Output the (X, Y) coordinate of the center of the cell containing the given text.  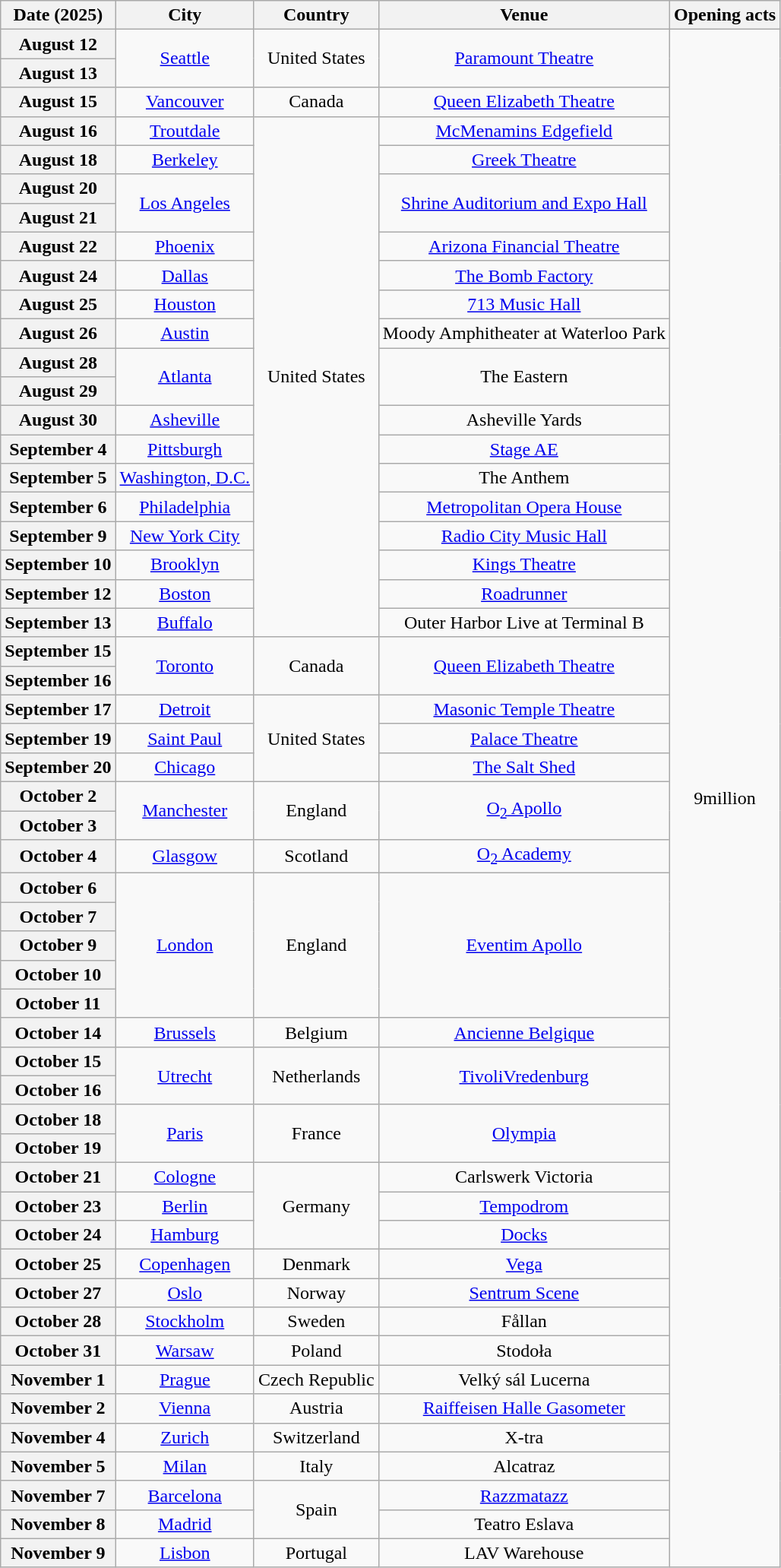
September 9 (58, 536)
Stage AE (524, 449)
City (185, 15)
October 3 (58, 825)
October 18 (58, 1119)
The Bomb Factory (524, 275)
Lisbon (185, 1553)
Houston (185, 304)
Milan (185, 1466)
Docks (524, 1235)
Kings Theatre (524, 565)
9million (725, 799)
August 15 (58, 102)
August 18 (58, 160)
Hamburg (185, 1235)
Italy (316, 1466)
Austin (185, 333)
Ancienne Belgique (524, 1032)
713 Music Hall (524, 304)
Arizona Financial Theatre (524, 246)
Copenhagen (185, 1264)
Manchester (185, 810)
Saint Paul (185, 738)
August 24 (58, 275)
Pittsburgh (185, 449)
October 15 (58, 1061)
Outer Harbor Live at Terminal B (524, 622)
October 6 (58, 888)
Portugal (316, 1553)
October 21 (58, 1177)
Sentrum Scene (524, 1293)
August 29 (58, 391)
Country (316, 15)
Oslo (185, 1293)
Prague (185, 1380)
October 28 (58, 1322)
Berkeley (185, 160)
November 2 (58, 1408)
November 5 (58, 1466)
Roadrunner (524, 594)
August 26 (58, 333)
Stodoła (524, 1351)
Switzerland (316, 1437)
August 25 (58, 304)
September 13 (58, 622)
O2 Academy (524, 857)
Vienna (185, 1408)
Paris (185, 1133)
November 8 (58, 1524)
Seattle (185, 59)
Barcelona (185, 1495)
Germany (316, 1206)
Moody Amphitheater at Waterloo Park (524, 333)
Berlin (185, 1206)
August 28 (58, 363)
Norway (316, 1293)
France (316, 1133)
X-tra (524, 1437)
Denmark (316, 1264)
August 22 (58, 246)
Vancouver (185, 102)
Raiffeisen Halle Gasometer (524, 1408)
Toronto (185, 666)
September 10 (58, 565)
September 20 (58, 767)
Asheville (185, 420)
August 21 (58, 217)
October 23 (58, 1206)
Olympia (524, 1133)
Chicago (185, 767)
October 31 (58, 1351)
Eventim Apollo (524, 946)
Masonic Temple Theatre (524, 709)
London (185, 946)
Netherlands (316, 1075)
October 19 (58, 1148)
Metropolitan Opera House (524, 507)
Velký sál Lucerna (524, 1380)
August 13 (58, 73)
Cologne (185, 1177)
The Anthem (524, 478)
November 9 (58, 1553)
Glasgow (185, 857)
Opening acts (725, 15)
November 1 (58, 1380)
September 19 (58, 738)
Dallas (185, 275)
October 25 (58, 1264)
Buffalo (185, 622)
September 5 (58, 478)
October 14 (58, 1032)
October 27 (58, 1293)
October 2 (58, 796)
September 6 (58, 507)
Atlanta (185, 377)
Asheville Yards (524, 420)
Teatro Eslava (524, 1524)
October 4 (58, 857)
O2 Apollo (524, 810)
October 24 (58, 1235)
Madrid (185, 1524)
Vega (524, 1264)
Utrecht (185, 1075)
November 7 (58, 1495)
October 16 (58, 1090)
Boston (185, 594)
Warsaw (185, 1351)
Austria (316, 1408)
LAV Warehouse (524, 1553)
TivoliVredenburg (524, 1075)
August 30 (58, 420)
Brussels (185, 1032)
August 12 (58, 44)
Philadelphia (185, 507)
October 10 (58, 974)
Detroit (185, 709)
Stockholm (185, 1322)
Carlswerk Victoria (524, 1177)
September 12 (58, 594)
September 17 (58, 709)
Date (2025) (58, 15)
September 4 (58, 449)
October 9 (58, 946)
Paramount Theatre (524, 59)
Czech Republic (316, 1380)
September 16 (58, 680)
Spain (316, 1509)
Belgium (316, 1032)
Venue (524, 15)
Washington, D.C. (185, 478)
Sweden (316, 1322)
Palace Theatre (524, 738)
McMenamins Edgefield (524, 131)
Brooklyn (185, 565)
The Eastern (524, 377)
Zurich (185, 1437)
Fållan (524, 1322)
New York City (185, 536)
Los Angeles (185, 203)
Poland (316, 1351)
August 20 (58, 188)
Phoenix (185, 246)
November 4 (58, 1437)
The Salt Shed (524, 767)
August 16 (58, 131)
Radio City Music Hall (524, 536)
Troutdale (185, 131)
October 7 (58, 917)
October 11 (58, 1003)
Scotland (316, 857)
Alcatraz (524, 1466)
Greek Theatre (524, 160)
Razzmatazz (524, 1495)
Shrine Auditorium and Expo Hall (524, 203)
September 15 (58, 651)
Tempodrom (524, 1206)
